Determine the [X, Y] coordinate at the center of the cell enclosing the given text.  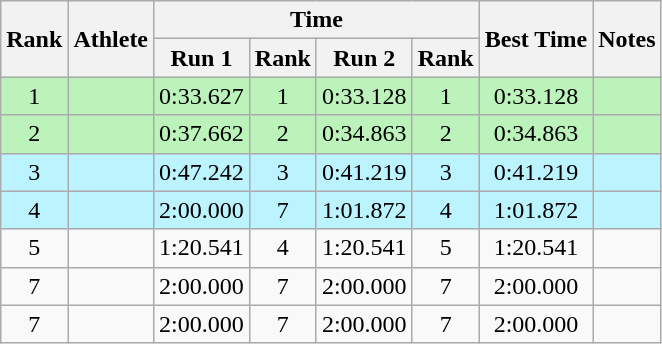
Run 2 [364, 58]
Notes [627, 39]
Run 1 [202, 58]
Best Time [536, 39]
0:37.662 [202, 134]
Athlete [111, 39]
Time [317, 20]
0:33.627 [202, 96]
0:47.242 [202, 172]
